Locate the cell with the specified text and output its [x, y] center coordinate. 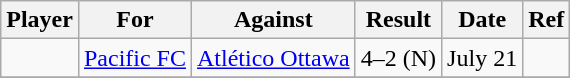
Pacific FC [134, 58]
4–2 (N) [398, 58]
Atlético Ottawa [274, 58]
Ref [546, 20]
Result [398, 20]
July 21 [482, 58]
Player [40, 20]
Against [274, 20]
Date [482, 20]
For [134, 20]
